Return [x, y] of the center of cell containing provided text 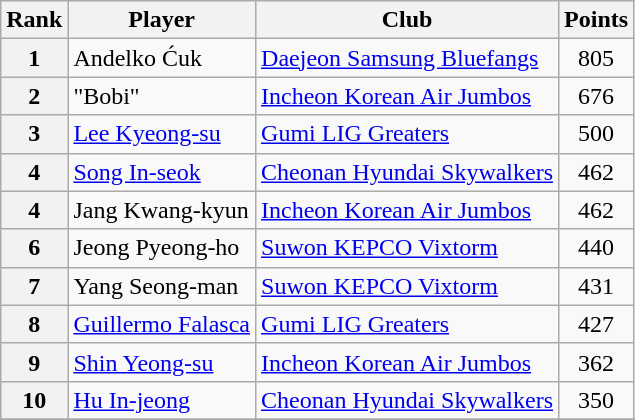
3 [34, 134]
676 [596, 96]
Jeong Pyeong-ho [162, 248]
Andelko Ćuk [162, 58]
805 [596, 58]
Hu In-jeong [162, 400]
500 [596, 134]
Shin Yeong-su [162, 362]
Rank [34, 20]
8 [34, 324]
6 [34, 248]
7 [34, 286]
440 [596, 248]
362 [596, 362]
Points [596, 20]
Player [162, 20]
10 [34, 400]
Daejeon Samsung Bluefangs [408, 58]
Club [408, 20]
Song In-seok [162, 172]
"Bobi" [162, 96]
Yang Seong-man [162, 286]
427 [596, 324]
Jang Kwang-kyun [162, 210]
2 [34, 96]
431 [596, 286]
Lee Kyeong-su [162, 134]
350 [596, 400]
Guillermo Falasca [162, 324]
9 [34, 362]
1 [34, 58]
